Provide the (X, Y) coordinate of the cell's center where the given text is located.  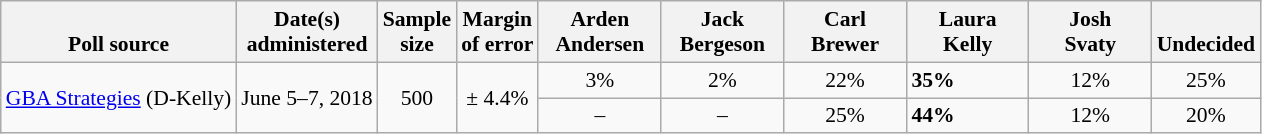
2% (722, 80)
3% (600, 80)
JoshSvaty (1090, 32)
± 4.4% (497, 98)
Samplesize (417, 32)
Date(s)administered (306, 32)
Undecided (1206, 32)
June 5–7, 2018 (306, 98)
35% (968, 80)
ArdenAndersen (600, 32)
500 (417, 98)
CarlBrewer (846, 32)
GBA Strategies (D-Kelly) (119, 98)
Poll source (119, 32)
Marginof error (497, 32)
20% (1206, 116)
22% (846, 80)
JackBergeson (722, 32)
LauraKelly (968, 32)
44% (968, 116)
